For the text-containing cell, return its midpoint in (X, Y) coordinate format. 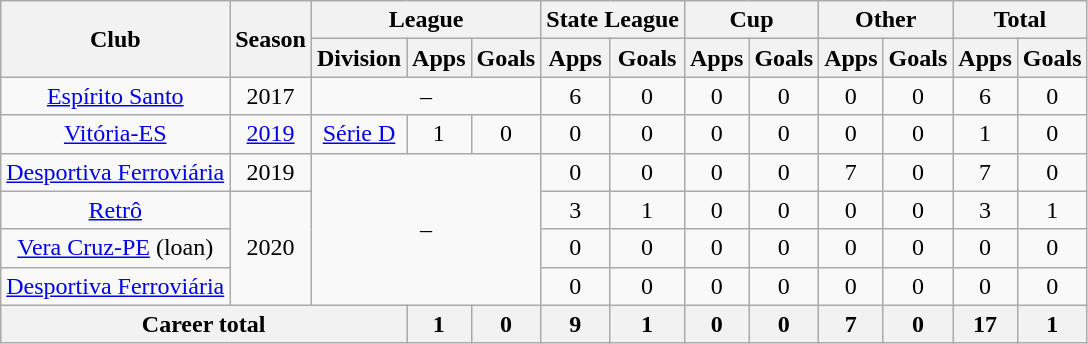
Série D (358, 134)
Total (1020, 20)
2017 (271, 96)
Division (358, 58)
Espírito Santo (116, 96)
Career total (204, 324)
17 (985, 324)
2020 (271, 248)
Club (116, 39)
State League (613, 20)
Cup (751, 20)
9 (576, 324)
Other (886, 20)
Vera Cruz-PE (loan) (116, 248)
Season (271, 39)
Vitória-ES (116, 134)
League (426, 20)
Retrô (116, 210)
